Scan for the cell matching the given text and deliver its (x, y) coordinate at center. 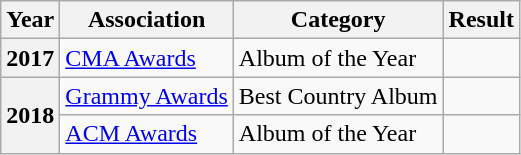
Best Country Album (338, 96)
CMA Awards (147, 58)
2018 (30, 115)
Result (481, 20)
Category (338, 20)
ACM Awards (147, 134)
Association (147, 20)
Grammy Awards (147, 96)
2017 (30, 58)
Year (30, 20)
